Search for the cell housing the specified text and yield its [X, Y] center coordinate. 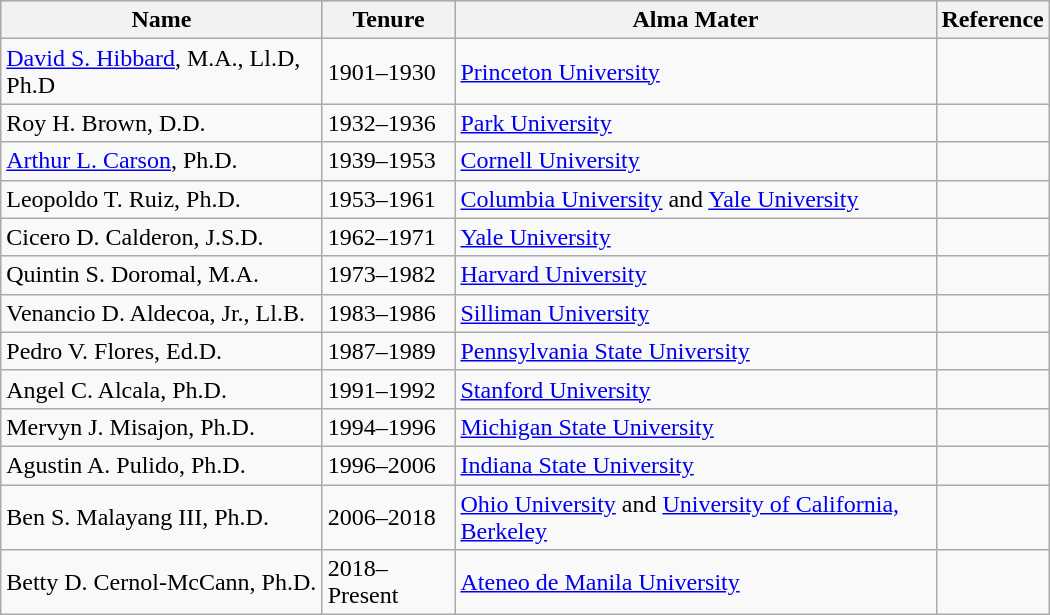
Mervyn J. Misajon, Ph.D. [162, 427]
Princeton University [696, 72]
1987–1989 [388, 351]
1973–1982 [388, 275]
Quintin S. Doromal, M.A. [162, 275]
1994–1996 [388, 427]
Alma Mater [696, 20]
Pedro V. Flores, Ed.D. [162, 351]
Tenure [388, 20]
Venancio D. Aldecoa, Jr., Ll.B. [162, 313]
Roy H. Brown, D.D. [162, 123]
Indiana State University [696, 465]
Reference [992, 20]
Ben S. Malayang III, Ph.D. [162, 516]
Silliman University [696, 313]
Ateneo de Manila University [696, 582]
David S. Hibbard, M.A., Ll.D, Ph.D [162, 72]
Leopoldo T. Ruiz, Ph.D. [162, 199]
1939–1953 [388, 161]
Angel C. Alcala, Ph.D. [162, 389]
Cicero D. Calderon, J.S.D. [162, 237]
Cornell University [696, 161]
Betty D. Cernol-McCann, Ph.D. [162, 582]
Pennsylvania State University [696, 351]
2006–2018 [388, 516]
1953–1961 [388, 199]
Stanford University [696, 389]
1983–1986 [388, 313]
1996–2006 [388, 465]
Agustin A. Pulido, Ph.D. [162, 465]
2018–Present [388, 582]
1991–1992 [388, 389]
Ohio University and University of California, Berkeley [696, 516]
Park University [696, 123]
Yale University [696, 237]
1901–1930 [388, 72]
1962–1971 [388, 237]
Name [162, 20]
Michigan State University [696, 427]
Harvard University [696, 275]
Arthur L. Carson, Ph.D. [162, 161]
Columbia University and Yale University [696, 199]
1932–1936 [388, 123]
